Find where the given text appears and provide that cell's center as [x, y] coordinate. 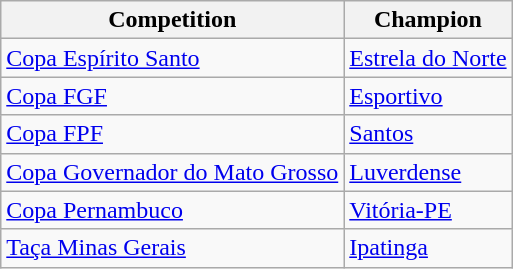
Copa FPF [172, 134]
Copa Pernambuco [172, 210]
Santos [428, 134]
Champion [428, 20]
Copa Governador do Mato Grosso [172, 172]
Taça Minas Gerais [172, 248]
Competition [172, 20]
Esportivo [428, 96]
Estrela do Norte [428, 58]
Luverdense [428, 172]
Copa Espírito Santo [172, 58]
Vitória-PE [428, 210]
Copa FGF [172, 96]
Ipatinga [428, 248]
